Detect which cell encompasses the target text, then output its (X, Y) center coordinate. 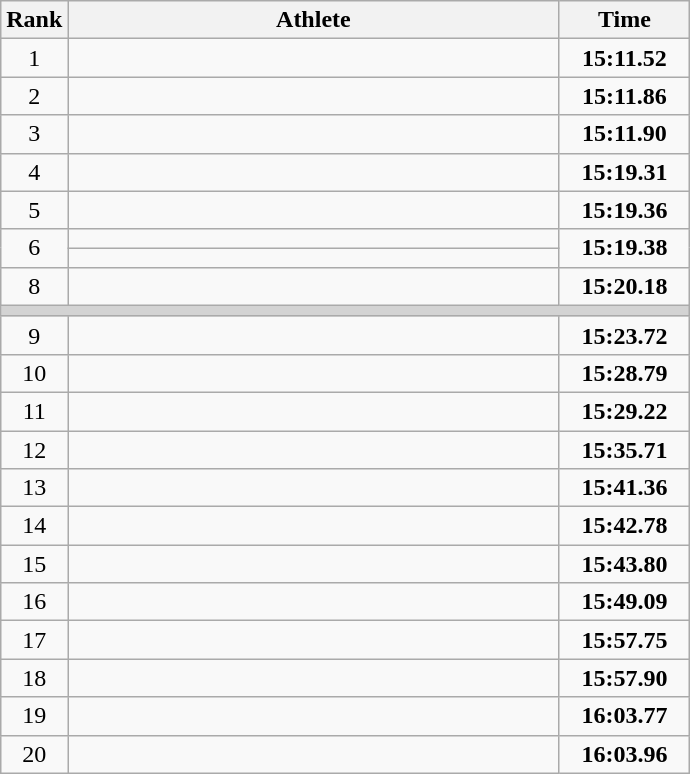
17 (34, 640)
16 (34, 602)
5 (34, 210)
15:28.79 (624, 373)
12 (34, 449)
3 (34, 134)
6 (34, 248)
15:29.22 (624, 411)
15:41.36 (624, 488)
15:20.18 (624, 286)
15:35.71 (624, 449)
15:57.90 (624, 678)
16:03.96 (624, 754)
15:23.72 (624, 335)
15:11.86 (624, 96)
20 (34, 754)
15:57.75 (624, 640)
19 (34, 716)
8 (34, 286)
11 (34, 411)
Rank (34, 20)
15:11.52 (624, 58)
1 (34, 58)
16:03.77 (624, 716)
13 (34, 488)
Time (624, 20)
15:49.09 (624, 602)
18 (34, 678)
15:11.90 (624, 134)
15:19.36 (624, 210)
2 (34, 96)
10 (34, 373)
15:43.80 (624, 564)
9 (34, 335)
15:19.38 (624, 248)
Athlete (314, 20)
4 (34, 172)
15:19.31 (624, 172)
15:42.78 (624, 526)
14 (34, 526)
15 (34, 564)
